Extract the [x, y] coordinate from the center of the cell holding the provided text.  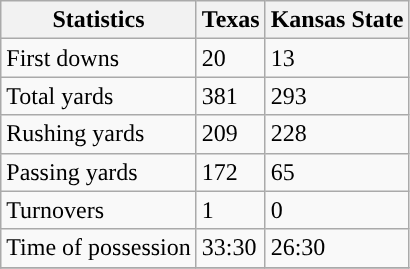
First downs [99, 58]
13 [337, 58]
209 [230, 134]
1 [230, 210]
20 [230, 58]
0 [337, 210]
Kansas State [337, 20]
Passing yards [99, 172]
Total yards [99, 96]
33:30 [230, 248]
Statistics [99, 20]
Rushing yards [99, 134]
26:30 [337, 248]
228 [337, 134]
Turnovers [99, 210]
381 [230, 96]
65 [337, 172]
Texas [230, 20]
293 [337, 96]
Time of possession [99, 248]
172 [230, 172]
